Return [X, Y] of the center of cell containing provided text 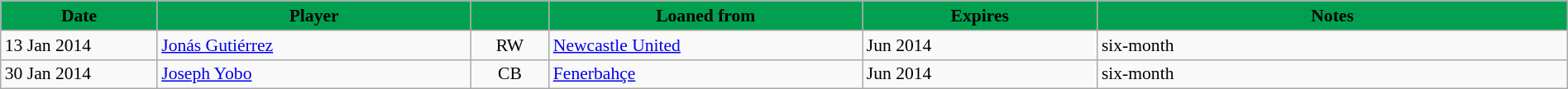
Fenerbahçe [706, 74]
Notes [1332, 16]
Date [79, 16]
Newcastle United [706, 45]
Expires [980, 16]
30 Jan 2014 [79, 74]
RW [509, 45]
Player [314, 16]
Jonás Gutiérrez [314, 45]
Joseph Yobo [314, 74]
Loaned from [706, 16]
13 Jan 2014 [79, 45]
CB [509, 74]
